From the cell containing the given text, extract its center point as (x, y) coordinate. 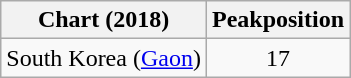
17 (278, 58)
Chart (2018) (104, 20)
South Korea (Gaon) (104, 58)
Peakposition (278, 20)
